Detect which cell encompasses the target text, then output its (X, Y) center coordinate. 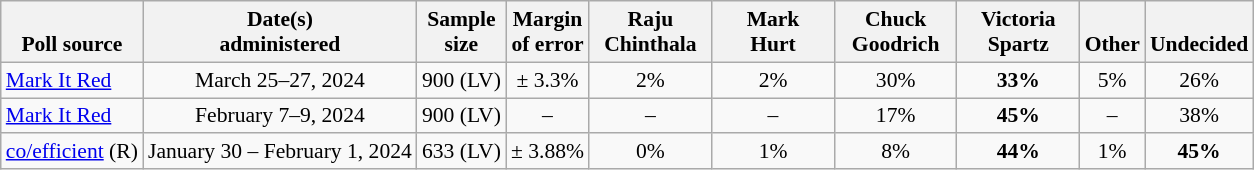
633 (LV) (462, 152)
January 30 – February 1, 2024 (280, 152)
MarkHurt (774, 32)
44% (1018, 152)
0% (650, 152)
Samplesize (462, 32)
February 7–9, 2024 (280, 116)
5% (1112, 80)
30% (896, 80)
± 3.88% (548, 152)
co/efficient (R) (72, 152)
26% (1199, 80)
± 3.3% (548, 80)
Undecided (1199, 32)
8% (896, 152)
Date(s)administered (280, 32)
VictoriaSpartz (1018, 32)
38% (1199, 116)
RajuChinthala (650, 32)
Marginof error (548, 32)
March 25–27, 2024 (280, 80)
33% (1018, 80)
Poll source (72, 32)
ChuckGoodrich (896, 32)
17% (896, 116)
Other (1112, 32)
